Return [x, y] of the center of cell containing provided text 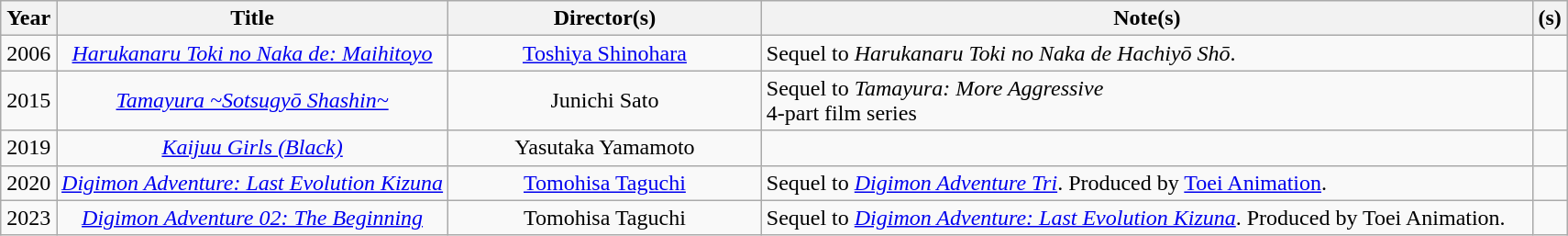
Year [29, 18]
Yasutaka Yamamoto [605, 148]
Harukanaru Toki no Naka de: Maihitoyo [253, 53]
Note(s) [1146, 18]
Sequel to Tamayura: More Aggressive4-part film series [1146, 101]
Director(s) [605, 18]
2020 [29, 183]
(s) [1550, 18]
Sequel to Digimon Adventure Tri. Produced by Toei Animation. [1146, 183]
Digimon Adventure: Last Evolution Kizuna [253, 183]
2019 [29, 148]
Junichi Sato [605, 101]
Tamayura ~Sotsugyō Shashin~ [253, 101]
Title [253, 18]
Digimon Adventure 02: The Beginning [253, 218]
Toshiya Shinohara [605, 53]
2023 [29, 218]
2015 [29, 101]
2006 [29, 53]
Kaijuu Girls (Black) [253, 148]
Sequel to Harukanaru Toki no Naka de Hachiyō Shō. [1146, 53]
Sequel to Digimon Adventure: Last Evolution Kizuna. Produced by Toei Animation. [1146, 218]
